Search for the cell housing the specified text and yield its [x, y] center coordinate. 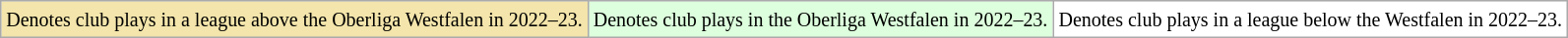
Denotes club plays in a league below the Westfalen in 2022–23. [1311, 19]
Denotes club plays in a league above the Oberliga Westfalen in 2022–23. [294, 19]
Denotes club plays in the Oberliga Westfalen in 2022–23. [821, 19]
